Pinpoint the cell where the given text exists, returning its (x, y) midpoint coordinate. 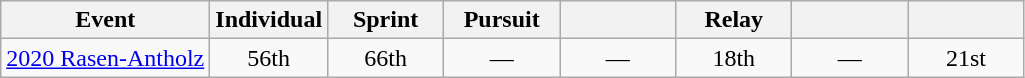
Pursuit (502, 20)
Relay (734, 20)
18th (734, 58)
Individual (269, 20)
Sprint (386, 20)
2020 Rasen-Antholz (106, 58)
21st (966, 58)
Event (106, 20)
56th (269, 58)
66th (386, 58)
